Detect which cell encompasses the target text, then output its (x, y) center coordinate. 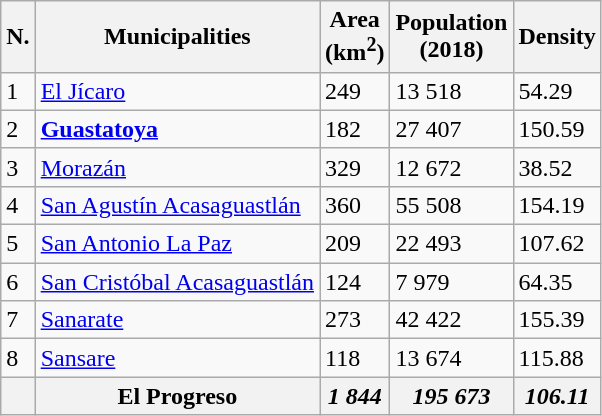
155.39 (557, 320)
El Progreso (177, 396)
Sanarate (177, 320)
Area(km2) (355, 37)
209 (355, 244)
118 (355, 358)
13 674 (452, 358)
Municipalities (177, 37)
273 (355, 320)
San Agustín Acasaguastlán (177, 205)
54.29 (557, 91)
249 (355, 91)
360 (355, 205)
San Cristóbal Acasaguastlán (177, 282)
329 (355, 167)
8 (18, 358)
2 (18, 129)
22 493 (452, 244)
27 407 (452, 129)
6 (18, 282)
115.88 (557, 358)
7 979 (452, 282)
55 508 (452, 205)
Guastatoya (177, 129)
106.11 (557, 396)
12 672 (452, 167)
150.59 (557, 129)
1 844 (355, 396)
Sansare (177, 358)
13 518 (452, 91)
Density (557, 37)
Morazán (177, 167)
182 (355, 129)
64.35 (557, 282)
107.62 (557, 244)
5 (18, 244)
El Jícaro (177, 91)
38.52 (557, 167)
154.19 (557, 205)
124 (355, 282)
4 (18, 205)
N. (18, 37)
1 (18, 91)
3 (18, 167)
42 422 (452, 320)
195 673 (452, 396)
Population(2018) (452, 37)
San Antonio La Paz (177, 244)
7 (18, 320)
